Extract the (X, Y) coordinate from the center of the cell holding the provided text.  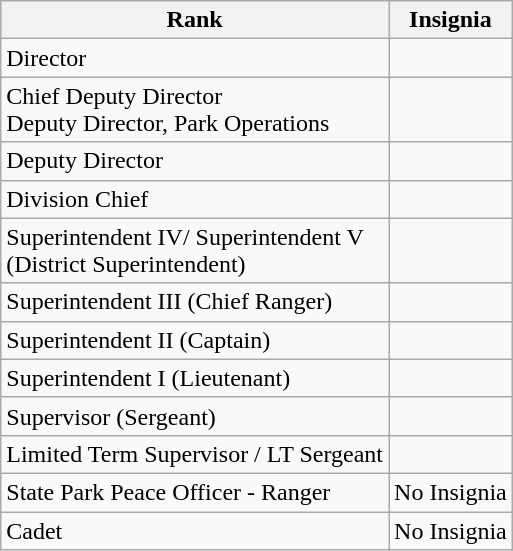
Supervisor (Sergeant) (195, 416)
Rank (195, 20)
State Park Peace Officer - Ranger (195, 492)
Chief Deputy DirectorDeputy Director, Park Operations (195, 110)
Superintendent II (Captain) (195, 340)
Cadet (195, 531)
Deputy Director (195, 161)
Division Chief (195, 199)
Insignia (451, 20)
Director (195, 58)
Superintendent III (Chief Ranger) (195, 302)
Limited Term Supervisor / LT Sergeant (195, 454)
Superintendent IV/ Superintendent V(District Superintendent) (195, 250)
Superintendent I (Lieutenant) (195, 378)
